Locate the cell with the specified text and output its (X, Y) center coordinate. 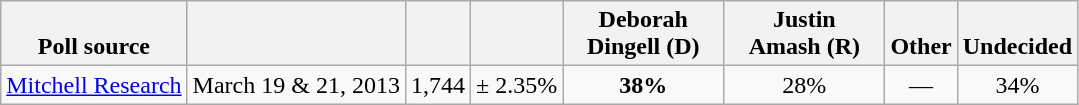
28% (804, 85)
± 2.35% (517, 85)
Other (921, 34)
DeborahDingell (D) (644, 34)
March 19 & 21, 2013 (296, 85)
Poll source (94, 34)
JustinAmash (R) (804, 34)
1,744 (438, 85)
34% (1017, 85)
— (921, 85)
Mitchell Research (94, 85)
38% (644, 85)
Undecided (1017, 34)
